Output the (x, y) coordinate of the center of the cell containing the given text.  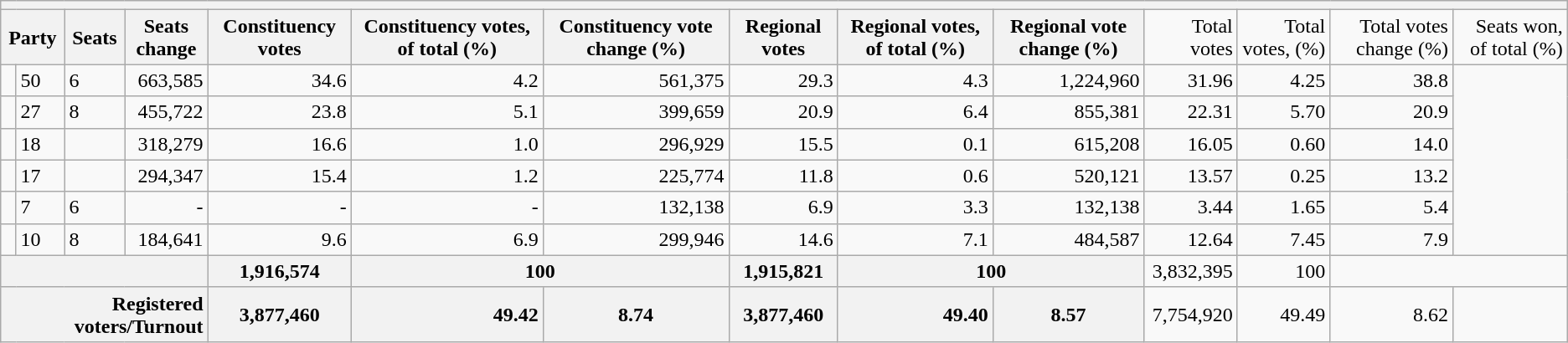
7.45 (1283, 239)
11.8 (783, 176)
1,916,574 (280, 271)
318,279 (166, 144)
Seats change (166, 37)
49.40 (915, 315)
1.65 (1283, 207)
3.3 (915, 207)
455,722 (166, 112)
34.6 (280, 80)
225,774 (636, 176)
4.25 (1283, 80)
Regional votes (783, 37)
16.05 (1191, 144)
Constituency votes (280, 37)
Total votes, (%) (1283, 37)
Regional votes, of total (%) (915, 37)
17 (40, 176)
1.0 (447, 144)
14.0 (1392, 144)
Seats won, of total (%) (1509, 37)
12.64 (1191, 239)
38.8 (1392, 80)
663,585 (166, 80)
4.3 (915, 80)
7.1 (915, 239)
29.3 (783, 80)
8.62 (1392, 315)
0.6 (915, 176)
49.49 (1283, 315)
15.5 (783, 144)
561,375 (636, 80)
50 (40, 80)
5.70 (1283, 112)
294,347 (166, 176)
23.8 (280, 112)
18 (40, 144)
15.4 (280, 176)
22.31 (1191, 112)
520,121 (1069, 176)
615,208 (1069, 144)
184,641 (166, 239)
Registered voters/Turnout (104, 315)
49.42 (447, 315)
8.74 (636, 315)
16.6 (280, 144)
0.25 (1283, 176)
0.60 (1283, 144)
1,224,960 (1069, 80)
14.6 (783, 239)
Constituency vote change (%) (636, 37)
296,929 (636, 144)
3.44 (1191, 207)
855,381 (1069, 112)
9.6 (280, 239)
Regional vote change (%) (1069, 37)
484,587 (1069, 239)
31.96 (1191, 80)
7 (40, 207)
27 (40, 112)
299,946 (636, 239)
0.1 (915, 144)
Total votes change (%) (1392, 37)
5.4 (1392, 207)
Total votes (1191, 37)
13.2 (1392, 176)
5.1 (447, 112)
3,832,395 (1191, 271)
6.4 (915, 112)
399,659 (636, 112)
7,754,920 (1191, 315)
1,915,821 (783, 271)
13.57 (1191, 176)
Constituency votes, of total (%) (447, 37)
10 (40, 239)
Party (33, 37)
Seats (95, 37)
4.2 (447, 80)
1.2 (447, 176)
8.57 (1069, 315)
7.9 (1392, 239)
